Extract the [x, y] coordinate from the center of the cell holding the provided text.  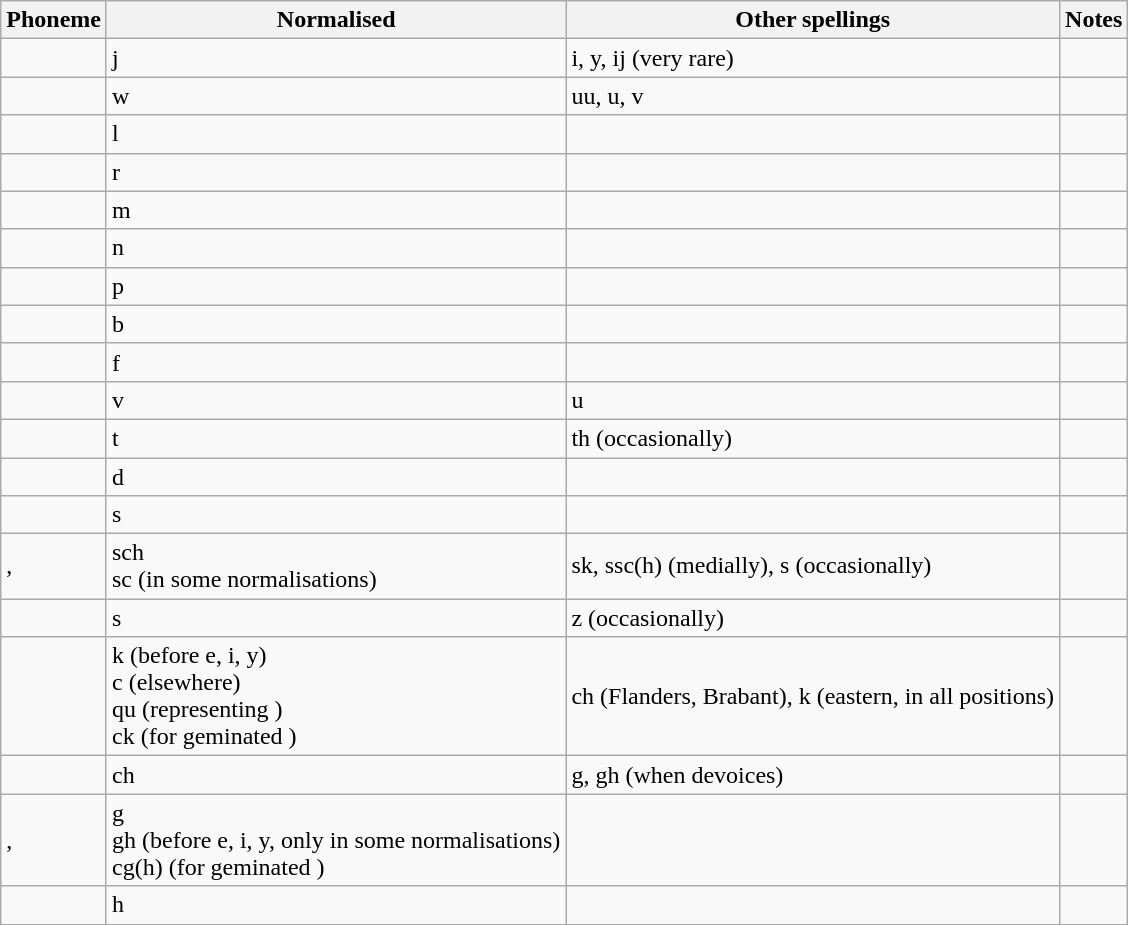
w [336, 96]
z (occasionally) [813, 618]
uu, u, v [813, 96]
sk, ssc(h) (medially), s (occasionally) [813, 566]
m [336, 210]
d [336, 477]
h [336, 905]
f [336, 362]
ch [336, 775]
Notes [1094, 20]
i, y, ij (very rare) [813, 58]
ggh (before e, i, y, only in some normalisations)cg(h) (for geminated ) [336, 840]
p [336, 286]
schsc (in some normalisations) [336, 566]
v [336, 400]
b [336, 324]
r [336, 172]
j [336, 58]
ch (Flanders, Brabant), k (eastern, in all positions) [813, 696]
k (before e, i, y)c (elsewhere)qu (representing )ck (for geminated ) [336, 696]
t [336, 438]
g, gh (when devoices) [813, 775]
Phoneme [54, 20]
u [813, 400]
Other spellings [813, 20]
l [336, 134]
th (occasionally) [813, 438]
Normalised [336, 20]
n [336, 248]
